Detect which cell encompasses the target text, then output its (X, Y) center coordinate. 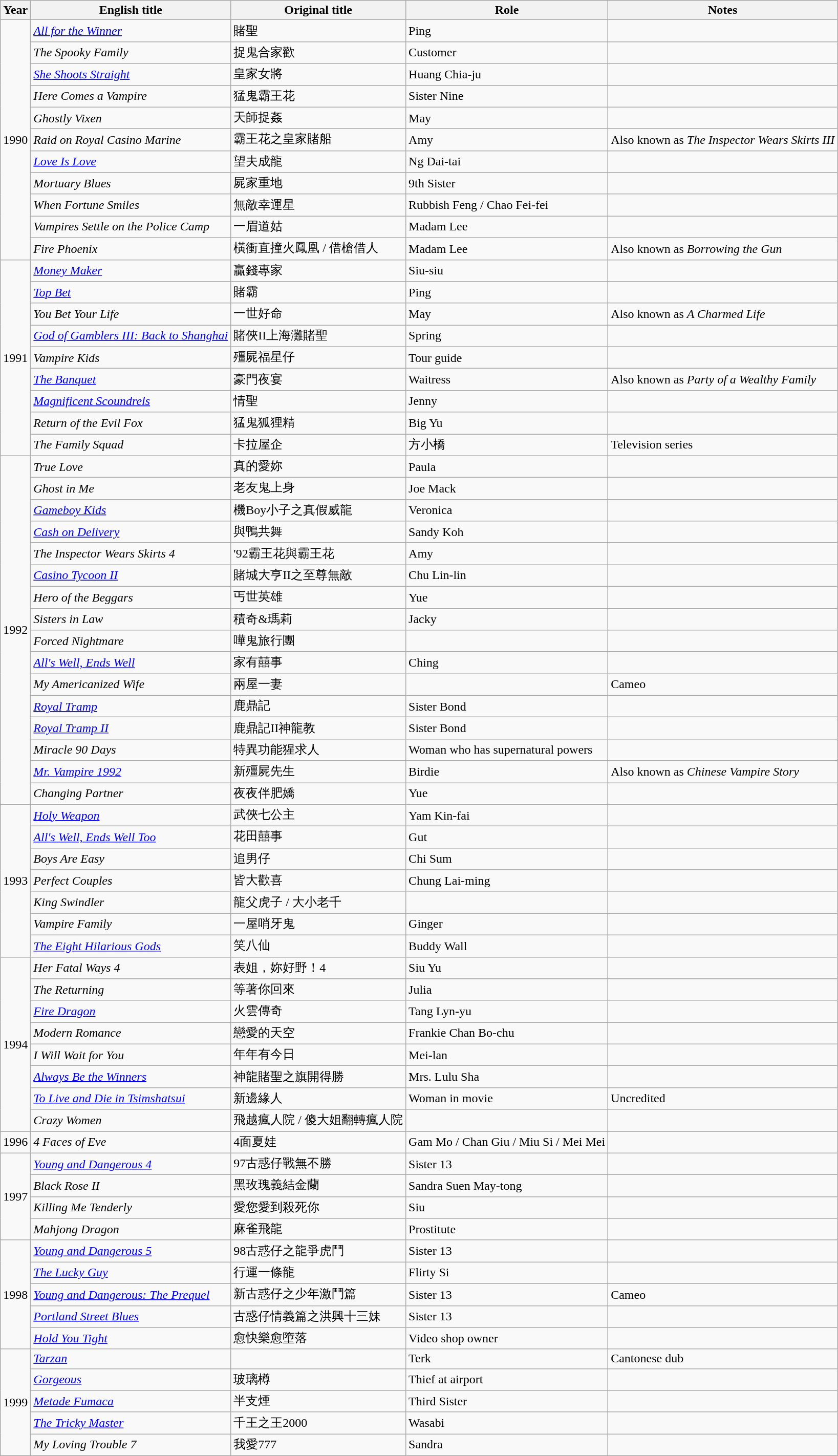
The Tricky Master (131, 1423)
鹿鼎記II神龍教 (318, 728)
Yam Kin-fai (507, 815)
When Fortune Smiles (131, 205)
家有囍事 (318, 662)
Young and Dangerous 5 (131, 1251)
新殭屍先生 (318, 772)
Customer (507, 52)
My Loving Trouble 7 (131, 1445)
特異功能猩求人 (318, 750)
贏錢專家 (318, 270)
霸王花之皇家賭船 (318, 140)
Notes (723, 10)
Ghost in Me (131, 488)
丐世英雄 (318, 597)
Tarzan (131, 1359)
捉鬼合家歡 (318, 52)
Portland Street Blues (131, 1317)
Holy Weapon (131, 815)
Metade Fumaca (131, 1402)
Tang Lyn-yu (507, 1012)
Gameboy Kids (131, 510)
Siu Yu (507, 968)
Young and Dangerous: The Prequel (131, 1294)
97古惑仔戰無不勝 (318, 1164)
Original title (318, 10)
Ghostly Vixen (131, 118)
Return of the Evil Fox (131, 423)
1993 (15, 881)
橫衝直撞火鳳凰 / 借槍借人 (318, 249)
Crazy Women (131, 1120)
飛越瘋人院 / 傻大姐翻轉瘋人院 (318, 1120)
賭城大亨II之至尊無敵 (318, 575)
Tour guide (507, 357)
4面夏娃 (318, 1143)
Ginger (507, 925)
Love Is Love (131, 162)
豪門夜宴 (318, 380)
年年有今日 (318, 1055)
火雲傳奇 (318, 1012)
皆大歡喜 (318, 881)
機Boy小子之真假威龍 (318, 510)
The Banquet (131, 380)
Chu Lin-lin (507, 575)
Also known as Party of a Wealthy Family (723, 380)
Black Rose II (131, 1186)
She Shoots Straight (131, 75)
Magnificent Scoundrels (131, 401)
真的愛妳 (318, 467)
Royal Tramp (131, 706)
Casino Tycoon II (131, 575)
Woman who has supernatural powers (507, 750)
The Returning (131, 990)
To Live and Die in Tsimshatsui (131, 1099)
1991 (15, 357)
Big Yu (507, 423)
Sandra (507, 1445)
4 Faces of Eve (131, 1143)
Year (15, 10)
Mei-lan (507, 1055)
一屋哨牙鬼 (318, 925)
English title (131, 10)
新古惑仔之少年激鬥篇 (318, 1294)
Video shop owner (507, 1338)
愛您愛到殺死你 (318, 1207)
Also known as A Charmed Life (723, 314)
望夫成龍 (318, 162)
Fire Dragon (131, 1012)
Perfect Couples (131, 881)
Boys Are Easy (131, 859)
Joe Mack (507, 488)
屍家重地 (318, 183)
Veronica (507, 510)
一眉道姑 (318, 227)
Mr. Vampire 1992 (131, 772)
'92霸王花與霸王花 (318, 554)
一世好命 (318, 314)
武俠七公主 (318, 815)
等著你回來 (318, 990)
Siu (507, 1207)
1998 (15, 1294)
Vampires Settle on the Police Camp (131, 227)
I Will Wait for You (131, 1055)
1999 (15, 1402)
All's Well, Ends Well (131, 662)
黑玫瑰義結金蘭 (318, 1186)
Sandy Koh (507, 532)
Money Maker (131, 270)
Raid on Royal Casino Marine (131, 140)
All for the Winner (131, 31)
1997 (15, 1196)
行運一條龍 (318, 1273)
Mortuary Blues (131, 183)
Gam Mo / Chan Giu / Miu Si / Mei Mei (507, 1143)
新邊緣人 (318, 1099)
Paula (507, 467)
笑八仙 (318, 946)
卡拉屋企 (318, 445)
老友鬼上身 (318, 488)
Forced Nightmare (131, 641)
Siu-siu (507, 270)
Jacky (507, 619)
Hold You Tight (131, 1338)
The Eight Hilarious Gods (131, 946)
Royal Tramp II (131, 728)
1996 (15, 1143)
Buddy Wall (507, 946)
與鴨共舞 (318, 532)
Sandra Suen May-tong (507, 1186)
Spring (507, 336)
Chung Lai-ming (507, 881)
The Inspector Wears Skirts 4 (131, 554)
猛鬼霸王花 (318, 96)
Waitress (507, 380)
Jenny (507, 401)
You Bet Your Life (131, 314)
Prostitute (507, 1230)
9th Sister (507, 183)
Mrs. Lulu Sha (507, 1077)
Ng Dai-tai (507, 162)
All's Well, Ends Well Too (131, 838)
The Spooky Family (131, 52)
The Family Squad (131, 445)
Television series (723, 445)
半支煙 (318, 1402)
98古惑仔之龍爭虎鬥 (318, 1251)
Young and Dangerous 4 (131, 1164)
Birdie (507, 772)
Also known as Chinese Vampire Story (723, 772)
Her Fatal Ways 4 (131, 968)
Flirty Si (507, 1273)
Hero of the Beggars (131, 597)
Frankie Chan Bo-chu (507, 1033)
猛鬼狐狸精 (318, 423)
God of Gamblers III: Back to Shanghai (131, 336)
愈快樂愈墮落 (318, 1338)
賭俠II上海灘賭聖 (318, 336)
無敵幸運星 (318, 205)
表姐，妳好野！4 (318, 968)
麻雀飛龍 (318, 1230)
殭屍福星仔 (318, 357)
花田囍事 (318, 838)
Chi Sum (507, 859)
Top Bet (131, 293)
方小橋 (507, 445)
The Lucky Guy (131, 1273)
積奇&瑪莉 (318, 619)
Here Comes a Vampire (131, 96)
1994 (15, 1044)
Third Sister (507, 1402)
Gorgeous (131, 1379)
Woman in movie (507, 1099)
Role (507, 10)
追男仔 (318, 859)
千王之王2000 (318, 1423)
玻璃樽 (318, 1379)
Also known as The Inspector Wears Skirts III (723, 140)
Terk (507, 1359)
Cash on Delivery (131, 532)
情聖 (318, 401)
Wasabi (507, 1423)
兩屋一妻 (318, 685)
My Americanized Wife (131, 685)
夜夜伴肥嬌 (318, 794)
Ching (507, 662)
Modern Romance (131, 1033)
嘩鬼旅行團 (318, 641)
神龍賭聖之旗開得勝 (318, 1077)
皇家女將 (318, 75)
Mahjong Dragon (131, 1230)
Sisters in Law (131, 619)
King Swindler (131, 902)
Thief at airport (507, 1379)
賭聖 (318, 31)
Julia (507, 990)
鹿鼎記 (318, 706)
Gut (507, 838)
天師捉姦 (318, 118)
Cantonese dub (723, 1359)
賭霸 (318, 293)
龍父虎子 / 大小老千 (318, 902)
Fire Phoenix (131, 249)
1990 (15, 140)
1992 (15, 630)
Changing Partner (131, 794)
古惑仔情義篇之洪興十三妹 (318, 1317)
True Love (131, 467)
Always Be the Winners (131, 1077)
我愛777 (318, 1445)
Rubbish Feng / Chao Fei-fei (507, 205)
Also known as Borrowing the Gun (723, 249)
Vampire Kids (131, 357)
Vampire Family (131, 925)
Huang Chia-ju (507, 75)
Miracle 90 Days (131, 750)
Sister Nine (507, 96)
戀愛的天空 (318, 1033)
Killing Me Tenderly (131, 1207)
Uncredited (723, 1099)
